Return [X, Y] of the center of cell containing provided text 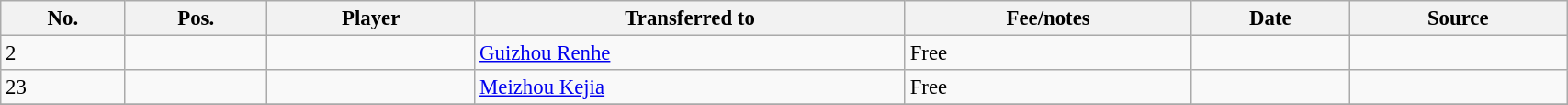
Fee/notes [1048, 18]
2 [62, 53]
Date [1270, 18]
Pos. [197, 18]
No. [62, 18]
Guizhou Renhe [691, 53]
Meizhou Kejia [691, 87]
Source [1459, 18]
Transferred to [691, 18]
Player [371, 18]
23 [62, 87]
